Detect which cell encompasses the target text, then output its [x, y] center coordinate. 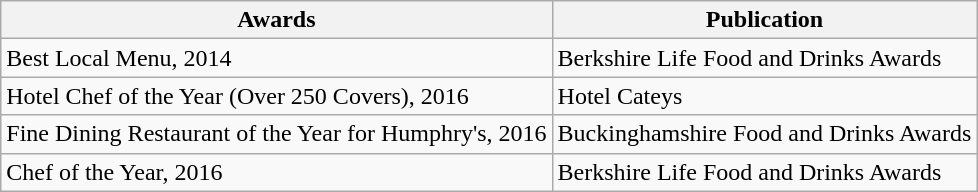
Awards [276, 20]
Publication [764, 20]
Hotel Cateys [764, 96]
Chef of the Year, 2016 [276, 172]
Fine Dining Restaurant of the Year for Humphry's, 2016 [276, 134]
Buckinghamshire Food and Drinks Awards [764, 134]
Best Local Menu, 2014 [276, 58]
Hotel Chef of the Year (Over 250 Covers), 2016 [276, 96]
